Extract the [x, y] coordinate from the center of the cell holding the provided text.  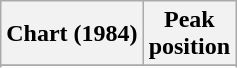
Chart (1984) [72, 34]
Peakposition [189, 34]
